Detect which cell encompasses the target text, then output its (x, y) center coordinate. 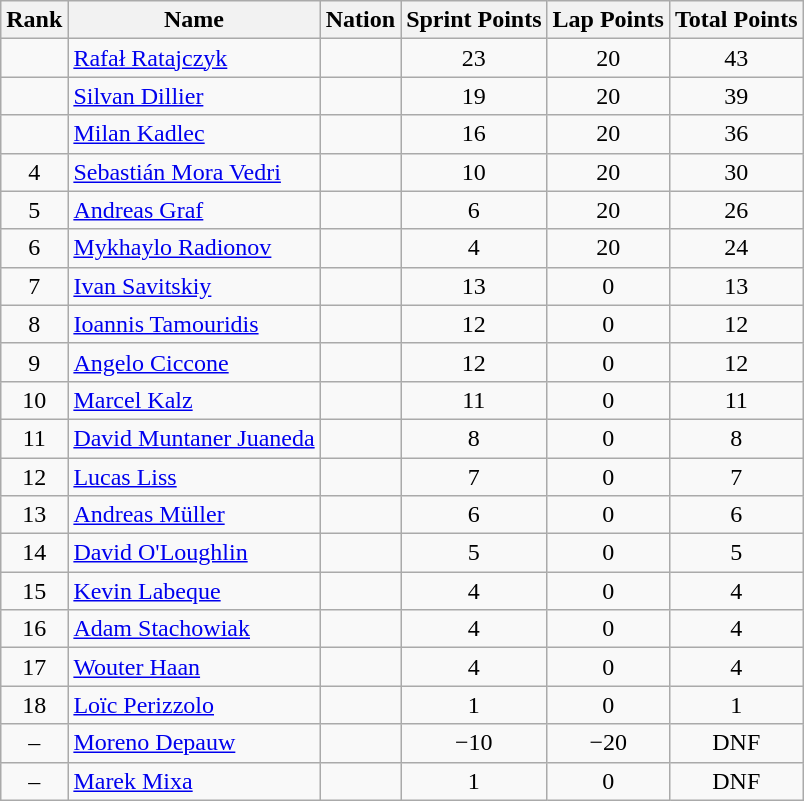
Lucas Liss (194, 477)
Ivan Savitskiy (194, 286)
Marek Mixa (194, 781)
39 (736, 96)
Kevin Labeque (194, 591)
Sprint Points (474, 20)
Sebastián Mora Vedri (194, 172)
23 (474, 58)
30 (736, 172)
Ioannis Tamouridis (194, 324)
Angelo Ciccone (194, 362)
Nation (360, 20)
24 (736, 248)
9 (34, 362)
Wouter Haan (194, 667)
Adam Stachowiak (194, 629)
−20 (608, 743)
−10 (474, 743)
36 (736, 134)
Andreas Graf (194, 210)
Total Points (736, 20)
Mykhaylo Radionov (194, 248)
43 (736, 58)
26 (736, 210)
Rafał Ratajczyk (194, 58)
Moreno Depauw (194, 743)
18 (34, 705)
15 (34, 591)
14 (34, 553)
Milan Kadlec (194, 134)
David Muntaner Juaneda (194, 438)
Marcel Kalz (194, 400)
Rank (34, 20)
Andreas Müller (194, 515)
Silvan Dillier (194, 96)
David O'Loughlin (194, 553)
Lap Points (608, 20)
19 (474, 96)
Loïc Perizzolo (194, 705)
Name (194, 20)
17 (34, 667)
